Output the [x, y] coordinate of the center of the cell containing the given text.  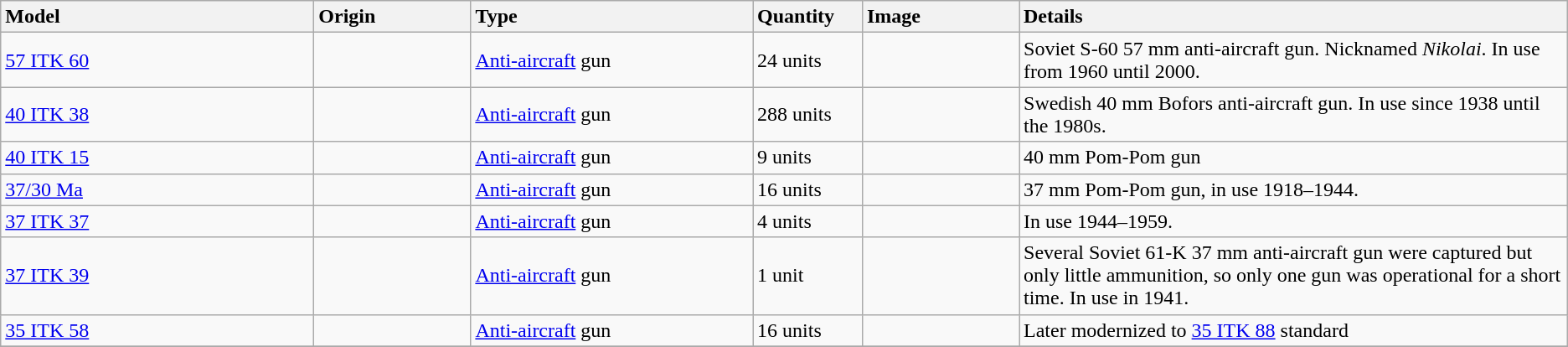
4 units [807, 221]
37/30 Ma [157, 189]
Type [611, 17]
35 ITK 58 [157, 330]
37 mm Pom-Pom gun, in use 1918–1944. [1293, 189]
Origin [392, 17]
Swedish 40 mm Bofors anti-aircraft gun. In use since 1938 until the 1980s. [1293, 114]
40 mm Pom-Pom gun [1293, 158]
40 ITK 15 [157, 158]
Image [940, 17]
288 units [807, 114]
40 ITK 38 [157, 114]
Model [157, 17]
Details [1293, 17]
37 ITK 39 [157, 276]
In use 1944–1959. [1293, 221]
Quantity [807, 17]
57 ITK 60 [157, 60]
37 ITK 37 [157, 221]
24 units [807, 60]
Soviet S-60 57 mm anti-aircraft gun. Nicknamed Nikolai. In use from 1960 until 2000. [1293, 60]
Later modernized to 35 ITK 88 standard [1293, 330]
1 unit [807, 276]
9 units [807, 158]
